Return the [X, Y] coordinate for the center point of the cell that contains the specified text.  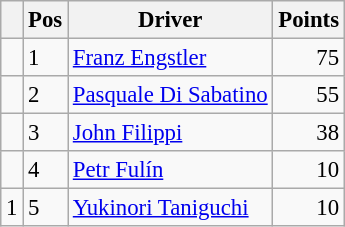
75 [308, 58]
Petr Fulín [170, 170]
3 [46, 133]
2 [46, 95]
Points [308, 20]
Driver [170, 20]
Pos [46, 20]
John Filippi [170, 133]
Yukinori Taniguchi [170, 208]
38 [308, 133]
55 [308, 95]
Pasquale Di Sabatino [170, 95]
4 [46, 170]
Franz Engstler [170, 58]
5 [46, 208]
